Extract the (X, Y) coordinate from the center of the cell holding the provided text.  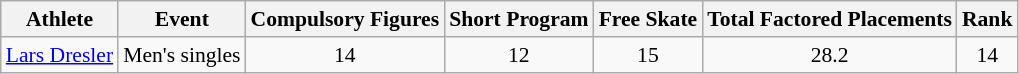
Compulsory Figures (346, 19)
Free Skate (648, 19)
28.2 (830, 55)
Lars Dresler (60, 55)
Short Program (518, 19)
Total Factored Placements (830, 19)
Event (182, 19)
Rank (988, 19)
12 (518, 55)
Men's singles (182, 55)
15 (648, 55)
Athlete (60, 19)
